For the text-containing cell, return its midpoint in (X, Y) coordinate format. 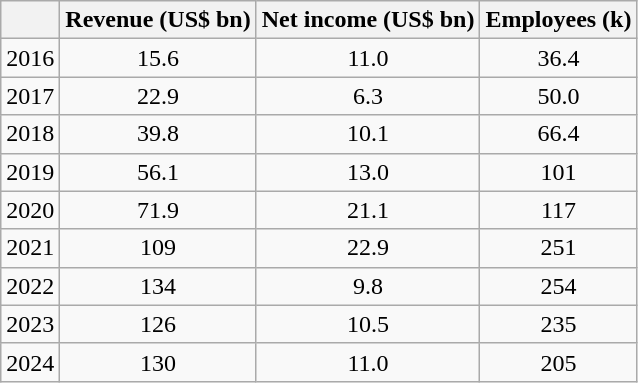
Net income (US$ bn) (368, 20)
126 (158, 324)
10.5 (368, 324)
109 (158, 248)
71.9 (158, 210)
117 (558, 210)
2020 (30, 210)
39.8 (158, 134)
15.6 (158, 58)
2019 (30, 172)
235 (558, 324)
13.0 (368, 172)
130 (158, 362)
36.4 (558, 58)
2016 (30, 58)
Revenue (US$ bn) (158, 20)
205 (558, 362)
6.3 (368, 96)
21.1 (368, 210)
10.1 (368, 134)
254 (558, 286)
2018 (30, 134)
101 (558, 172)
2021 (30, 248)
2022 (30, 286)
2023 (30, 324)
2017 (30, 96)
56.1 (158, 172)
66.4 (558, 134)
9.8 (368, 286)
Employees (k) (558, 20)
134 (158, 286)
50.0 (558, 96)
2024 (30, 362)
251 (558, 248)
